Output the [X, Y] coordinate of the center of the cell containing the given text.  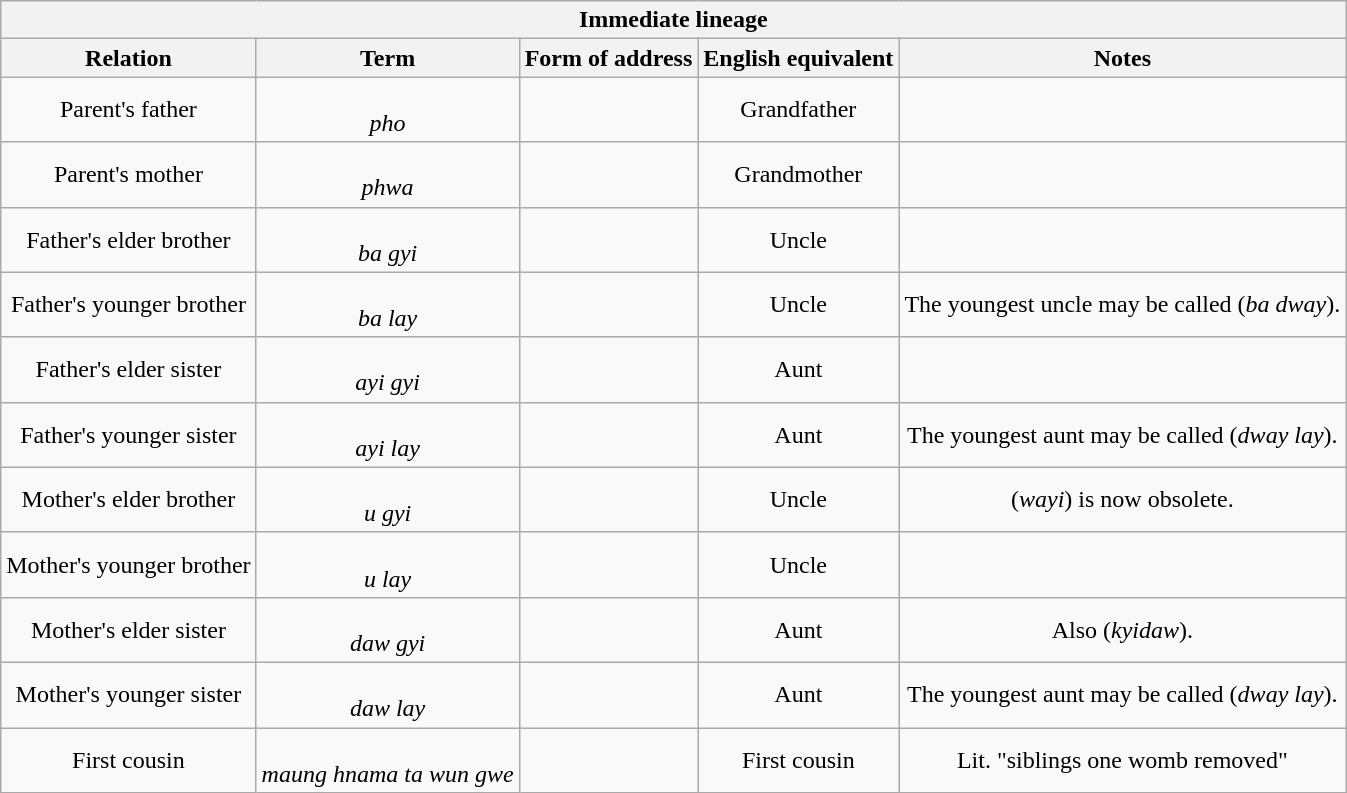
maung hnama ta wun gwe [388, 760]
phwa [388, 174]
Father's younger sister [128, 434]
Mother's elder sister [128, 630]
Father's elder brother [128, 240]
ba lay [388, 304]
Parent's father [128, 110]
Grandmother [798, 174]
The youngest uncle may be called (ba dway). [1122, 304]
English equivalent [798, 58]
Lit. "siblings one womb removed" [1122, 760]
Form of address [608, 58]
u lay [388, 564]
daw gyi [388, 630]
pho [388, 110]
Parent's mother [128, 174]
Mother's younger brother [128, 564]
daw lay [388, 694]
ayi gyi [388, 370]
Father's elder sister [128, 370]
ba gyi [388, 240]
(wayi) is now obsolete. [1122, 500]
Mother's elder brother [128, 500]
ayi lay [388, 434]
Immediate lineage [674, 20]
u gyi [388, 500]
Mother's younger sister [128, 694]
Father's younger brother [128, 304]
Term [388, 58]
Notes [1122, 58]
Relation [128, 58]
Grandfather [798, 110]
Also (kyidaw). [1122, 630]
